Scan for the cell matching the given text and deliver its (X, Y) coordinate at center. 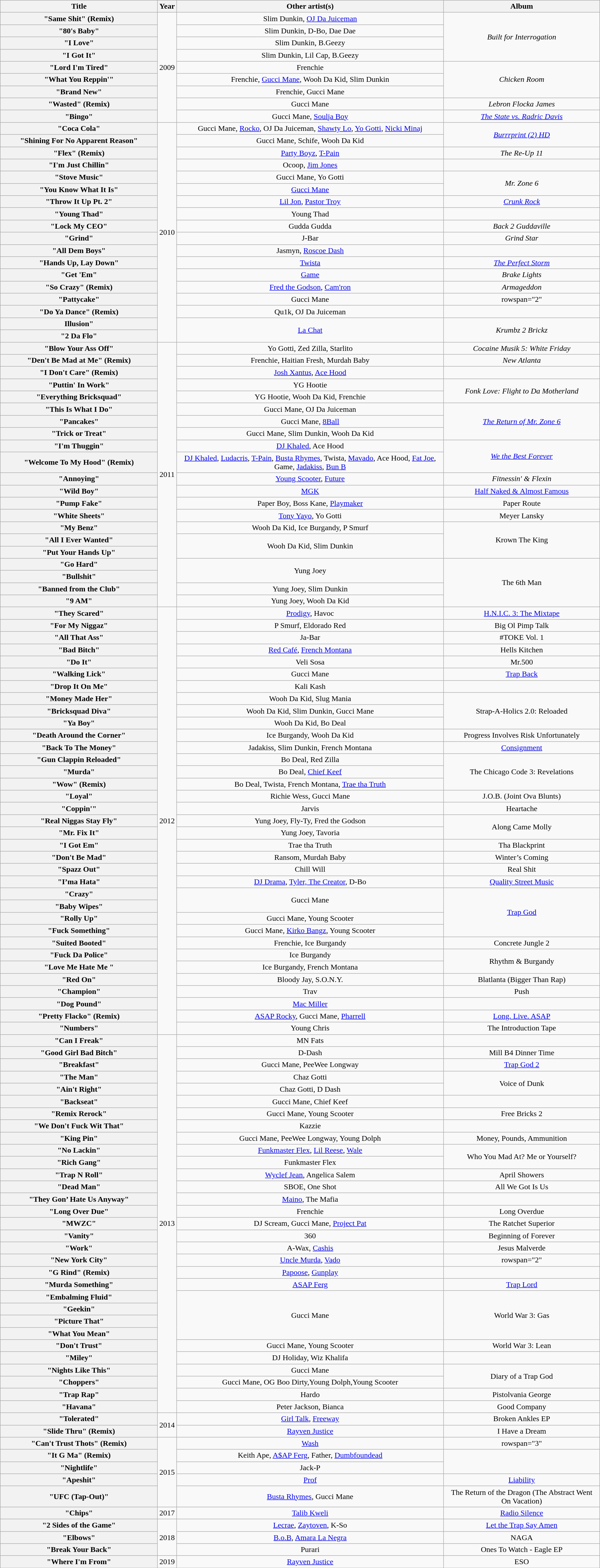
"2 Da Flo" (79, 336)
Ice Burgandy, French Montana (310, 967)
"Blow Your Ass Off" (79, 348)
"Fuck Da Police" (79, 955)
"Don't Be Mad" (79, 857)
Qu1k, OJ Da Juiceman (310, 311)
Jack-P (310, 1468)
DJ Scream, Gucci Mane, Project Pat (310, 1224)
Winter’s Coming (522, 857)
"Loyal" (79, 796)
"Geekin" (79, 1309)
"Shining For No Apparent Reason" (79, 140)
Gucci Mane, Chief Keef (310, 1101)
Hells Kitchen (522, 650)
Josh Xantus, Ace Hood (310, 373)
Broken Ankles EP (522, 1419)
"Murda Something" (79, 1284)
P Smurf, Eldorado Red (310, 625)
Prof (310, 1480)
The Perfect Storm (522, 263)
The 6th Man (522, 583)
"Gun Clappin Reloaded" (79, 760)
"Bullshit" (79, 577)
Veli Sosa (310, 662)
"Put Your Hands Up" (79, 552)
J.O.B. (Joint Ova Blunts) (522, 796)
"My Benz" (79, 528)
"White Sheets" (79, 515)
Wooh Da Kid, Bo Deal (310, 723)
Slim Dunkin, OJ Da Juiceman (310, 19)
"Elbows" (79, 1537)
"Backseat" (79, 1101)
Ice Burgandy (310, 955)
"Puttin' In Work" (79, 385)
"Chips" (79, 1513)
Bo Deal, Chief Keef (310, 772)
Young Thad (310, 214)
Papoose, Gunplay (310, 1272)
Young Chris (310, 1028)
Kali Kash (310, 686)
Frenchie, Gucci Mane (310, 92)
DJ Khaled, Ace Hood (310, 446)
"Nightlife" (79, 1468)
Other artist(s) (310, 6)
World War 3: Gas (522, 1315)
Mr.500 (522, 662)
H.N.I.C. 3: The Mixtape (522, 613)
"Grind" (79, 238)
Maino, The Mafia (310, 1199)
"Choppers" (79, 1382)
Armageddon (522, 287)
"Money Made Her" (79, 699)
Trav (310, 992)
"Work" (79, 1248)
"Nights Like This" (79, 1370)
2014 (167, 1425)
Money, Pounds, Ammunition (522, 1138)
Tha Blackprint (522, 845)
"I Got Em" (79, 845)
"Remix Rerock" (79, 1114)
"I Love" (79, 43)
Year (167, 6)
"All Dem Boys" (79, 250)
Fonk Love: Flight to Da Motherland (522, 391)
"Red On" (79, 979)
World War 3: Lean (522, 1346)
YG Hootie (310, 385)
2009 (167, 67)
Push (522, 992)
"Everything Bricksquad" (79, 397)
Game (310, 275)
"Back To The Money" (79, 748)
Pistolvania George (522, 1394)
"Break Your Back" (79, 1550)
Yo Gotti, Zed Zilla, Starlito (310, 348)
"Breakfast" (79, 1065)
Jarvis (310, 809)
Frenchie, Ice Burgandy (310, 943)
"What You Mean" (79, 1333)
"Death Around the Corner" (79, 735)
Real Shit (522, 869)
2015 (167, 1472)
Yung Joey (310, 571)
Mr. Zone 6 (522, 183)
Good Company (522, 1407)
Paper Route (522, 503)
"Real Niggas Stay Fly" (79, 821)
A-Wax, Cashis (310, 1248)
Richie Wess, Gucci Mane (310, 796)
"All I Ever Wanted" (79, 540)
"Baby Wipes" (79, 906)
YG Hootie, Wooh Da Kid, Frenchie (310, 397)
"Do It" (79, 662)
The Return of Mr. Zone 6 (522, 421)
Ocoop, Jim Jones (310, 165)
Funkmaster Flex (310, 1163)
"Can't Trust Thots" (Remix) (79, 1443)
The Ratchet Superior (522, 1224)
"Don't Trust" (79, 1346)
"Rolly Up" (79, 918)
Young Scooter, Future (310, 479)
"Ain't Right" (79, 1089)
"Lock My CEO" (79, 226)
"Vanity" (79, 1236)
"2 Sides of the Game" (79, 1525)
"You Know What It Is" (79, 190)
Twista (310, 263)
"Tolerated" (79, 1419)
Lil Jon, Pastor Troy (310, 202)
Gucci Mane, Kirko Bangz, Young Scooter (310, 930)
"I'm Thuggin" (79, 446)
"Banned from the Club" (79, 589)
"Annoying" (79, 479)
Hardo (310, 1394)
"Hands Up, Lay Down" (79, 263)
Long Overdue (522, 1211)
Peter Jackson, Bianca (310, 1407)
DJ Drama, Tyler, The Creator, D-Bo (310, 882)
"UFC (Tap-Out)" (79, 1496)
Ones To Watch - Eagle EP (522, 1550)
"For My Niggaz" (79, 625)
Gucci Mane, Yo Gotti (310, 177)
Paper Boy, Boss Kane, Playmaker (310, 503)
"Murda" (79, 772)
Gucci Mane, Slim Dunkin, Wooh Da Kid (310, 434)
Funkmaster Flex, Lil Reese, Wale (310, 1150)
"Young Thad" (79, 214)
Wyclef Jean, Angelica Salem (310, 1175)
Wooh Da Kid, Slim Dunkin (310, 546)
Tony Yayo, Yo Gotti (310, 515)
DJ Holiday, Wiz Khalifa (310, 1358)
Gucci Mane, OJ Da Juiceman (310, 409)
Progress Involves Risk Unfortunately (522, 735)
Uncle Murda, Vado (310, 1260)
"G Rind" (Remix) (79, 1272)
#TOKE Vol. 1 (522, 638)
"Bingo" (79, 116)
New Atlanta (522, 360)
Big Ol Pimp Talk (522, 625)
Frenchie, Haitian Fresh, Murdah Baby (310, 360)
The Introduction Tape (522, 1028)
Cocaine Musik 5: White Friday (522, 348)
D-Dash (310, 1053)
"I Got It" (79, 55)
"Dead Man" (79, 1187)
"I’ma Hata" (79, 882)
Jasmyn, Roscoe Dash (310, 250)
Busta Rhymes, Gucci Mane (310, 1496)
"New York City" (79, 1260)
J-Bar (310, 238)
Back 2 Guddaville (522, 226)
I Have a Dream (522, 1431)
"Wasted" (Remix) (79, 104)
Quality Street Music (522, 882)
"Brand New" (79, 92)
Fitnessin' & Flexin (522, 479)
"Can I Freak" (79, 1040)
Lebron Flocka James (522, 104)
Bo Deal, Red Zilla (310, 760)
2013 (167, 1224)
We the Best Forever (522, 456)
Prodigy, Havoc (310, 613)
Trap Back (522, 674)
"Get 'Em" (79, 275)
Gucci Mane, Rocko, OJ Da Juiceman, Shawty Lo, Yo Gotti, Nicki Minaj (310, 128)
"Drop It On Me" (79, 686)
"King Pin" (79, 1138)
2011 (167, 474)
"They Scared" (79, 613)
"Bricksquad Diva" (79, 711)
"Suited Booted" (79, 943)
Gudda Gudda (310, 226)
Wooh Da Kid, Ice Burgandy, P Smurf (310, 528)
"I Don't Care" (Remix) (79, 373)
Radio Silence (522, 1513)
Wash (310, 1443)
2012 (167, 821)
Wooh Da Kid, Slim Dunkin, Gucci Mane (310, 711)
"What You Reppin'" (79, 80)
Chaz Gotti (310, 1077)
"9 AM" (79, 601)
Kazzie (310, 1126)
Slim Dunkin, Lil Cap, B.Geezy (310, 55)
Let the Trap Say Amen (522, 1525)
DJ Khaled, Ludacris, T-Pain, Busta Rhymes, Twista, Mavado, Ace Hood, Fat Joe, Game, Jadakiss, Bun B (310, 462)
"Picture That" (79, 1321)
"Champion" (79, 992)
360 (310, 1236)
"So Crazy" (Remix) (79, 287)
Gucci Mane, 8Ball (310, 421)
"Wow" (Remix) (79, 784)
Gucci Mane, Schife, Wooh Da Kid (310, 140)
"Dog Pound" (79, 1004)
Title (79, 6)
Krown The King (522, 540)
"Ya Boy" (79, 723)
"Rich Gang" (79, 1163)
Gucci Mane, PeeWee Longway, Young Dolph (310, 1138)
Frenchie, Gucci Mane, Wooh Da Kid, Slim Dunkin (310, 80)
Strap-A-Holics 2.0: Reloaded (522, 711)
"Fuck Something" (79, 930)
Jadakiss, Slim Dunkin, French Montana (310, 748)
"Apeshit" (79, 1480)
"Numbers" (79, 1028)
Heartache (522, 809)
Bloody Jay, S.O.N.Y. (310, 979)
Blatlanta (Bigger Than Rap) (522, 979)
Lecrae, Zaytoven, K-So (310, 1525)
ASAP Rocky, Gucci Mane, Pharrell (310, 1016)
Talib Kweli (310, 1513)
ASAP Ferg (310, 1284)
"Love Me Hate Me " (79, 967)
Who You Mad At? Me or Yourself? (522, 1157)
"Embalming Fluid" (79, 1297)
Consignment (522, 748)
"This Is What I Do" (79, 409)
Krumbz 2 Brickz (522, 330)
"It G Ma" (Remix) (79, 1455)
2017 (167, 1513)
La Chat (310, 330)
Brake Lights (522, 275)
"Go Hard" (79, 564)
"We Don't Fuck Wit That" (79, 1126)
"Pancakes" (79, 421)
"Lord I'm Tired" (79, 67)
"Trap Rap" (79, 1394)
Along Came Molly (522, 827)
"Mr. Fix It" (79, 833)
B.o.B, Amara La Negra (310, 1537)
Burrrprint (2) HD (522, 134)
Album (522, 6)
"I'm Just Chillin" (79, 165)
Long. Live. ASAP (522, 1016)
Girl Talk, Freeway (310, 1419)
Ransom, Murdah Baby (310, 857)
"Trick or Treat" (79, 434)
Red Café, French Montana (310, 650)
Trap God 2 (522, 1065)
2010 (167, 232)
Gucci Mane, OG Boo Dirty,Young Dolph,Young Scooter (310, 1382)
"Pump Fake" (79, 503)
Yung Joey, Slim Dunkin (310, 589)
All We Got Is Us (522, 1187)
"Coppin'" (79, 809)
"Crazy" (79, 894)
Trae tha Truth (310, 845)
Liability (522, 1480)
Gucci Mane, PeeWee Longway (310, 1065)
"The Man" (79, 1077)
"Pretty Flacko" (Remix) (79, 1016)
Bo Deal, Twista, French Montana, Trae tha Truth (310, 784)
Trap God (522, 912)
Mac Miller (310, 1004)
Yung Joey, Fly-Ty, Fred the Godson (310, 821)
Chill Will (310, 869)
Gucci Mane, Soulja Boy (310, 116)
"Stove Music" (79, 177)
"Throw It Up Pt. 2" (79, 202)
"Den't Be Mad at Me" (Remix) (79, 360)
ESO (522, 1562)
Voice of Dunk (522, 1083)
"Walking Lick" (79, 674)
Diary of a Trap God (522, 1376)
"Where I'm From" (79, 1562)
Ja-Bar (310, 638)
"Flex" (Remix) (79, 153)
Party Boyz, T-Pain (310, 153)
"Welcome To My Hood" (Remix) (79, 462)
"Do Ya Dance" (Remix) (79, 311)
MN Fats (310, 1040)
April Showers (522, 1175)
"Havana" (79, 1407)
The State vs. Radric Davis (522, 116)
rowspan="3" (522, 1443)
"Miley" (79, 1358)
"Good Girl Bad Bitch" (79, 1053)
"Slide Thru" (Remix) (79, 1431)
"They Gon’ Hate Us Anyway" (79, 1199)
The Chicago Code 3: Revelations (522, 772)
"All That Ass" (79, 638)
"Coca Cola" (79, 128)
Beginning of Forever (522, 1236)
SBOE, One Shot (310, 1187)
Trap Lord (522, 1284)
Chicken Room (522, 80)
Jesus Malverde (522, 1248)
Wooh Da Kid, Slug Mania (310, 699)
"MWZC" (79, 1224)
"Bad Bitch" (79, 650)
Rhythm & Burgandy (522, 961)
"No Lackin" (79, 1150)
"Spazz Out" (79, 869)
2018 (167, 1537)
"Trap N Roll" (79, 1175)
Yung Joey, Wooh Da Kid (310, 601)
Free Bricks 2 (522, 1114)
Half Naked & Almost Famous (522, 491)
"Wild Boy" (79, 491)
Grind Star (522, 238)
"Same Shit" (Remix) (79, 19)
The Re-Up 11 (522, 153)
Meyer Lansky (522, 515)
"80's Baby" (79, 31)
Chaz Gotti, D Dash (310, 1089)
Slim Dunkin, B.Geezy (310, 43)
Keith Ape, A$AP Ferg, Father, Dumbfoundead (310, 1455)
Purari (310, 1550)
Fred the Godson, Cam'ron (310, 287)
2019 (167, 1562)
"Long Over Due" (79, 1211)
Yung Joey, Tavoria (310, 833)
Ice Burgandy, Wooh Da Kid (310, 735)
MGK (310, 491)
NAGA (522, 1537)
Mill B4 Dinner Time (522, 1053)
Illusion" (79, 324)
The Return of the Dragon (The Abstract Went On Vacation) (522, 1496)
Crunk Rock (522, 202)
Slim Dunkin, D-Bo, Dae Dae (310, 31)
"Pattycake" (79, 299)
Built for Interrogation (522, 37)
Concrete Jungle 2 (522, 943)
